Return [x, y] of the center of cell containing provided text 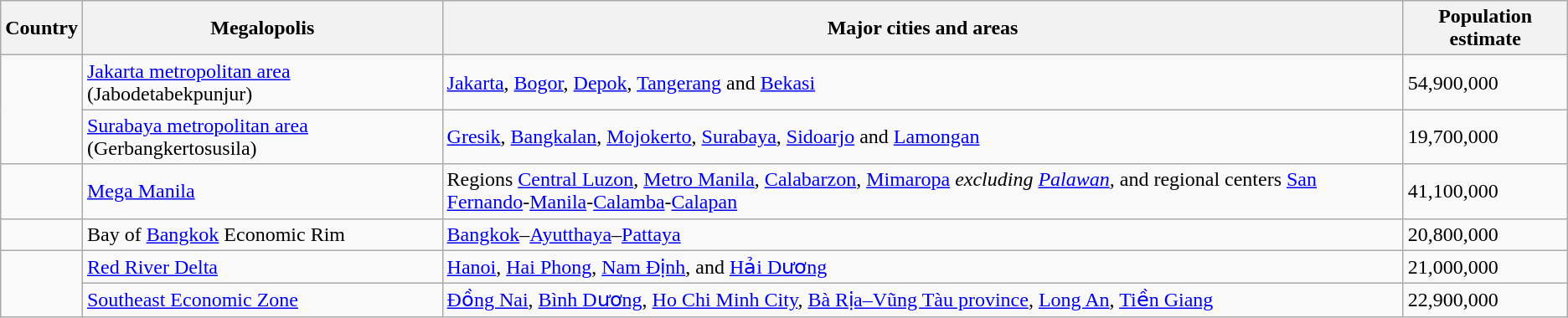
22,900,000 [1485, 300]
21,000,000 [1485, 267]
Đồng Nai, Bình Dương, Ho Chi Minh City, Bà Rịa–Vũng Tàu province, Long An, Tiền Giang [923, 300]
54,900,000 [1485, 82]
Mega Manila [262, 191]
Southeast Economic Zone [262, 300]
41,100,000 [1485, 191]
Surabaya metropolitan area (Gerbangkertosusila) [262, 137]
Population estimate [1485, 28]
Megalopolis [262, 28]
Bangkok–Ayutthaya–Pattaya [923, 234]
Jakarta metropolitan area (Jabodetabekpunjur) [262, 82]
19,700,000 [1485, 137]
20,800,000 [1485, 234]
Regions Central Luzon, Metro Manila, Calabarzon, Mimaropa excluding Palawan, and regional centers San Fernando-Manila-Calamba-Calapan [923, 191]
Jakarta, Bogor, Depok, Tangerang and Bekasi [923, 82]
Gresik, Bangkalan, Mojokerto, Surabaya, Sidoarjo and Lamongan [923, 137]
Country [42, 28]
Bay of Bangkok Economic Rim [262, 234]
Hanoi, Hai Phong, Nam Định, and Hải Dương [923, 267]
Red River Delta [262, 267]
Major cities and areas [923, 28]
